Pinpoint the cell where the given text exists, returning its (x, y) midpoint coordinate. 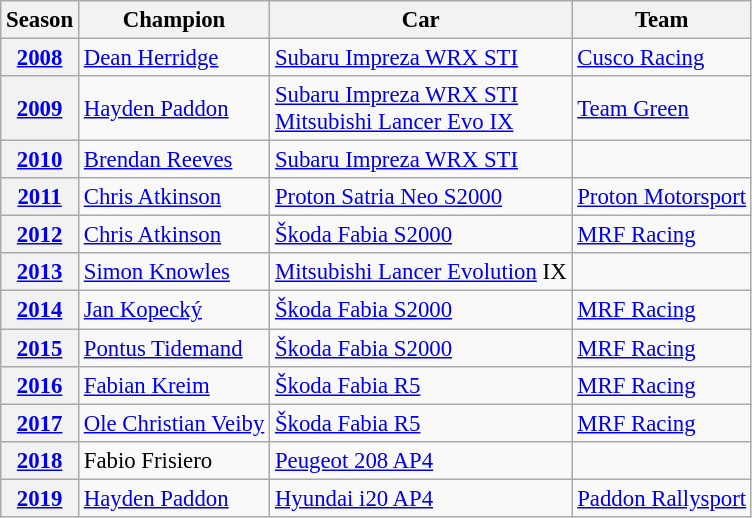
2011 (40, 197)
Ole Christian Veiby (174, 423)
Proton Satria Neo S2000 (421, 197)
2015 (40, 348)
Peugeot 208 AP4 (421, 460)
Cusco Racing (662, 58)
2013 (40, 273)
2010 (40, 160)
2008 (40, 58)
Mitsubishi Lancer Evolution IX (421, 273)
2019 (40, 498)
2009 (40, 108)
2018 (40, 460)
Pontus Tidemand (174, 348)
2016 (40, 385)
Season (40, 20)
Fabian Kreim (174, 385)
Simon Knowles (174, 273)
Paddon Rallysport (662, 498)
Jan Kopecký (174, 310)
Subaru Impreza WRX STIMitsubishi Lancer Evo IX (421, 108)
Hyundai i20 AP4 (421, 498)
Fabio Frisiero (174, 460)
Dean Herridge (174, 58)
Car (421, 20)
2017 (40, 423)
2012 (40, 235)
Proton Motorsport (662, 197)
Team (662, 20)
Team Green (662, 108)
2014 (40, 310)
Champion (174, 20)
Brendan Reeves (174, 160)
